Scan for the cell matching the given text and deliver its [X, Y] coordinate at center. 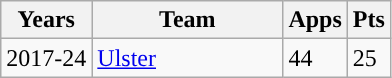
25 [368, 58]
2017-24 [46, 58]
Apps [315, 20]
44 [315, 58]
Ulster [188, 58]
Years [46, 20]
Team [188, 20]
Pts [368, 20]
